Detect which cell encompasses the target text, then output its (x, y) center coordinate. 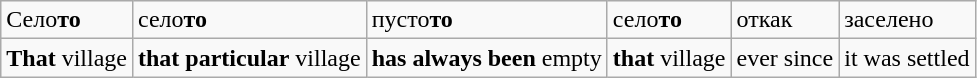
откак (785, 20)
That village (67, 58)
it was settled (907, 58)
that particular village (249, 58)
ever since (785, 58)
пустото (486, 20)
заселено (907, 20)
Селото (67, 20)
has always been empty (486, 58)
that village (669, 58)
